From the cell containing the given text, extract its center point as [X, Y] coordinate. 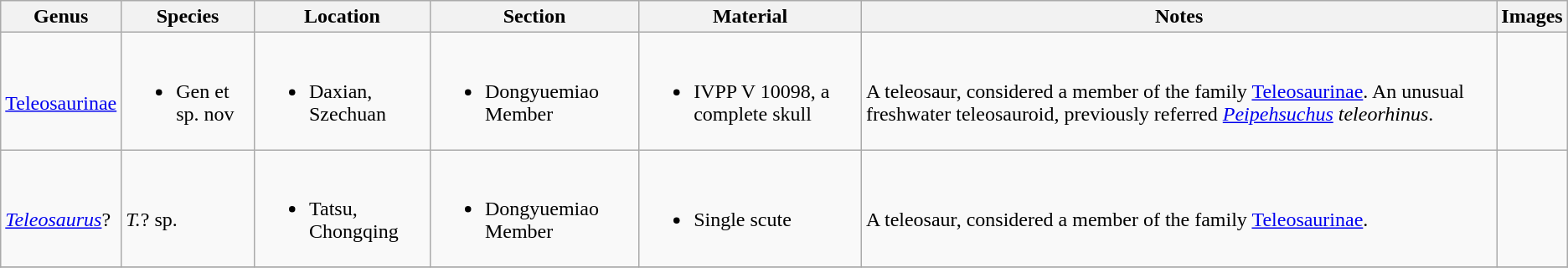
Section [534, 17]
Images [1532, 17]
Species [188, 17]
Tatsu, Chongqing [342, 209]
Location [342, 17]
Material [750, 17]
Teleosaurinae [61, 91]
Teleosaurus? [61, 209]
IVPP V 10098, a complete skull [750, 91]
Single scute [750, 209]
Genus [61, 17]
T.? sp. [188, 209]
Notes [1179, 17]
Gen et sp. nov [188, 91]
Daxian, Szechuan [342, 91]
A teleosaur, considered a member of the family Teleosaurinae. An unusual freshwater teleosauroid, previously referred Peipehsuchus teleorhinus. [1179, 91]
A teleosaur, considered a member of the family Teleosaurinae. [1179, 209]
